For the text-containing cell, return its midpoint in [x, y] coordinate format. 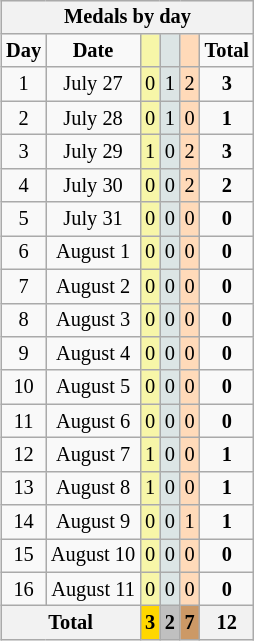
August 4 [93, 354]
July 27 [93, 84]
11 [24, 421]
10 [24, 387]
August 7 [93, 455]
August 10 [93, 556]
August 2 [93, 286]
July 31 [93, 219]
August 8 [93, 488]
July 28 [93, 118]
8 [24, 320]
14 [24, 522]
Medals by day [128, 17]
August 6 [93, 421]
August 9 [93, 522]
August 1 [93, 253]
5 [24, 219]
15 [24, 556]
July 29 [93, 152]
6 [24, 253]
Date [93, 51]
Day [24, 51]
13 [24, 488]
9 [24, 354]
4 [24, 185]
July 30 [93, 185]
August 3 [93, 320]
August 11 [93, 589]
16 [24, 589]
August 5 [93, 387]
